Return the (X, Y) coordinate for the center point of the cell that contains the specified text.  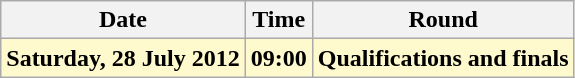
09:00 (278, 58)
Saturday, 28 July 2012 (123, 58)
Date (123, 20)
Qualifications and finals (443, 58)
Time (278, 20)
Round (443, 20)
